Determine the [x, y] coordinate at the center of the cell enclosing the given text.  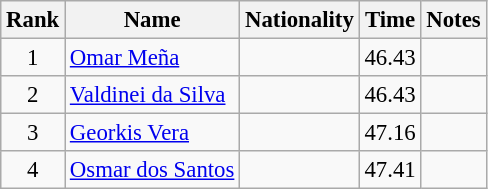
Rank [33, 20]
Notes [454, 20]
Name [152, 20]
Nationality [300, 20]
1 [33, 58]
4 [33, 170]
Time [390, 20]
47.16 [390, 133]
Valdinei da Silva [152, 95]
47.41 [390, 170]
Osmar dos Santos [152, 170]
3 [33, 133]
2 [33, 95]
Georkis Vera [152, 133]
Omar Meña [152, 58]
